Identify which cell holds the provided text, then report its (x, y) central coordinate. 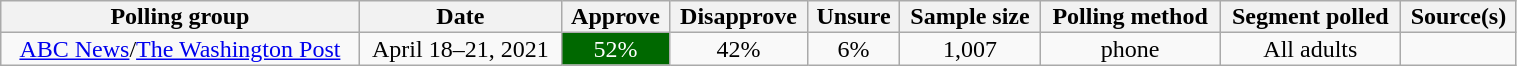
52% (616, 49)
Approve (616, 17)
Date (460, 17)
phone (1130, 49)
Polling method (1130, 17)
Source(s) (1458, 17)
ABC News/The Washington Post (180, 49)
All adults (1310, 49)
6% (854, 49)
42% (738, 49)
Polling group (180, 17)
Sample size (970, 17)
Disapprove (738, 17)
Segment polled (1310, 17)
Unsure (854, 17)
April 18–21, 2021 (460, 49)
1,007 (970, 49)
